Search for the cell housing the specified text and yield its [x, y] center coordinate. 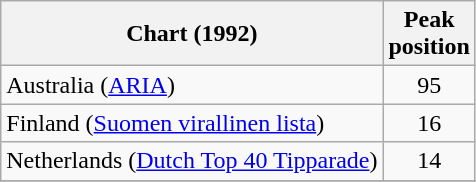
Netherlands (Dutch Top 40 Tipparade) [192, 161]
Australia (ARIA) [192, 85]
95 [429, 85]
Chart (1992) [192, 34]
Peakposition [429, 34]
16 [429, 123]
Finland (Suomen virallinen lista) [192, 123]
14 [429, 161]
